From the cell containing the given text, extract its center point as (X, Y) coordinate. 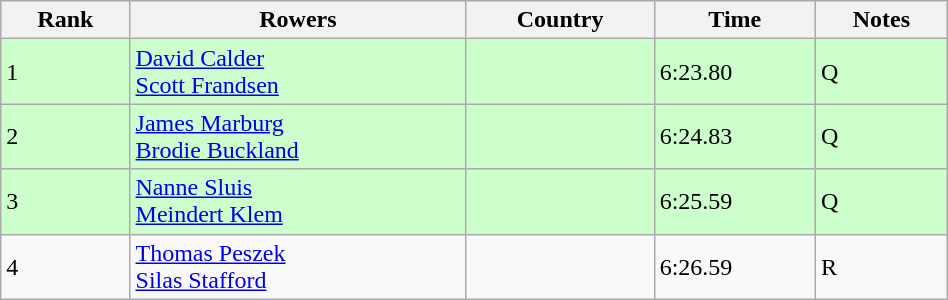
R (881, 266)
Time (734, 20)
6:23.80 (734, 72)
David CalderScott Frandsen (298, 72)
Notes (881, 20)
6:26.59 (734, 266)
James MarburgBrodie Buckland (298, 136)
Nanne SluisMeindert Klem (298, 202)
Rank (66, 20)
Country (560, 20)
4 (66, 266)
2 (66, 136)
3 (66, 202)
Rowers (298, 20)
6:24.83 (734, 136)
1 (66, 72)
6:25.59 (734, 202)
Thomas PeszekSilas Stafford (298, 266)
